Determine the [X, Y] coordinate at the center of the cell enclosing the given text.  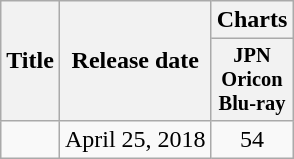
Charts [252, 20]
54 [252, 139]
Release date [135, 61]
April 25, 2018 [135, 139]
Title [30, 61]
JPNOriconBlu-ray [252, 80]
